From the cell containing the given text, extract its center point as (X, Y) coordinate. 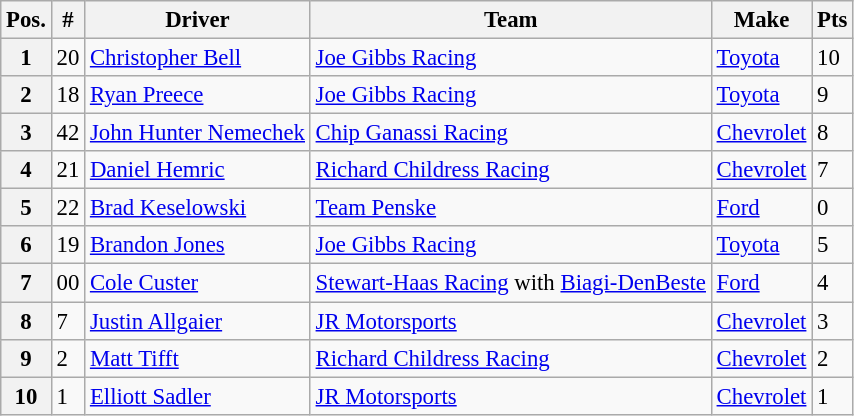
0 (832, 208)
Elliott Sadler (198, 396)
# (68, 20)
22 (68, 208)
Justin Allgaier (198, 321)
19 (68, 245)
Stewart-Haas Racing with Biagi-DenBeste (510, 283)
Matt Tifft (198, 358)
6 (26, 245)
42 (68, 133)
Brandon Jones (198, 245)
Team Penske (510, 208)
00 (68, 283)
Cole Custer (198, 283)
21 (68, 170)
Driver (198, 20)
Brad Keselowski (198, 208)
Chip Ganassi Racing (510, 133)
Daniel Hemric (198, 170)
John Hunter Nemechek (198, 133)
Team (510, 20)
Make (761, 20)
Christopher Bell (198, 58)
20 (68, 58)
Pts (832, 20)
18 (68, 95)
Ryan Preece (198, 95)
Pos. (26, 20)
